Identify which cell holds the provided text, then report its (X, Y) central coordinate. 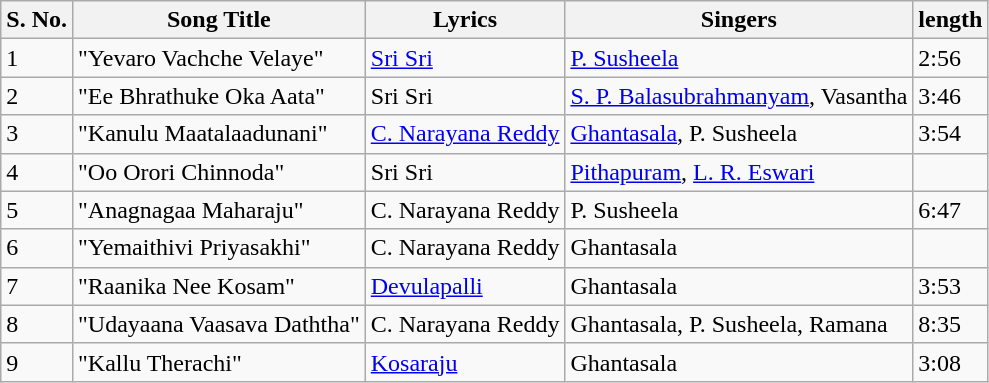
9 (37, 362)
3:46 (950, 96)
8 (37, 324)
Singers (739, 20)
"Kallu Therachi" (218, 362)
6:47 (950, 210)
4 (37, 172)
"Anagnagaa Maharaju" (218, 210)
2 (37, 96)
8:35 (950, 324)
2:56 (950, 58)
Lyrics (465, 20)
6 (37, 248)
"Ee Bhrathuke Oka Aata" (218, 96)
Devulapalli (465, 286)
"Oo Orori Chinnoda" (218, 172)
3 (37, 134)
S. P. Balasubrahmanyam, Vasantha (739, 96)
3:54 (950, 134)
length (950, 20)
Ghantasala, P. Susheela, Ramana (739, 324)
Song Title (218, 20)
"Yevaro Vachche Velaye" (218, 58)
S. No. (37, 20)
Ghantasala, P. Susheela (739, 134)
"Kanulu Maatalaadunani" (218, 134)
1 (37, 58)
5 (37, 210)
"Yemaithivi Priyasakhi" (218, 248)
"Raanika Nee Kosam" (218, 286)
Kosaraju (465, 362)
"Udayaana Vaasava Daththa" (218, 324)
3:08 (950, 362)
7 (37, 286)
Pithapuram, L. R. Eswari (739, 172)
3:53 (950, 286)
